Determine the [x, y] coordinate at the center of the cell enclosing the given text.  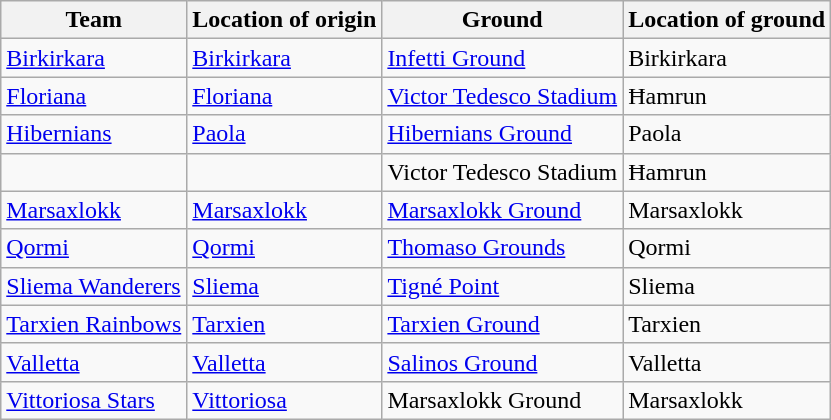
Infetti Ground [502, 58]
Salinos Ground [502, 362]
Hibernians [94, 134]
Hibernians Ground [502, 134]
Sliema Wanderers [94, 286]
Location of origin [284, 20]
Tarxien Rainbows [94, 324]
Thomaso Grounds [502, 248]
Vittoriosa Stars [94, 400]
Ground [502, 20]
Location of ground [727, 20]
Vittoriosa [284, 400]
Tarxien Ground [502, 324]
Team [94, 20]
Tigné Point [502, 286]
